From the cell containing the given text, extract its center point as [x, y] coordinate. 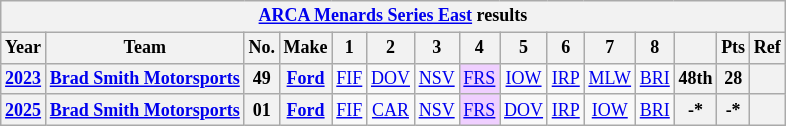
48th [696, 78]
MLW [610, 78]
2023 [24, 78]
Ref [767, 48]
8 [654, 48]
5 [524, 48]
CAR [391, 110]
28 [734, 78]
4 [480, 48]
ARCA Menards Series East results [393, 16]
1 [350, 48]
2025 [24, 110]
2 [391, 48]
49 [262, 78]
Make [306, 48]
3 [436, 48]
No. [262, 48]
Year [24, 48]
01 [262, 110]
6 [566, 48]
7 [610, 48]
Pts [734, 48]
Team [144, 48]
